Locate the cell with the specified text and output its [x, y] center coordinate. 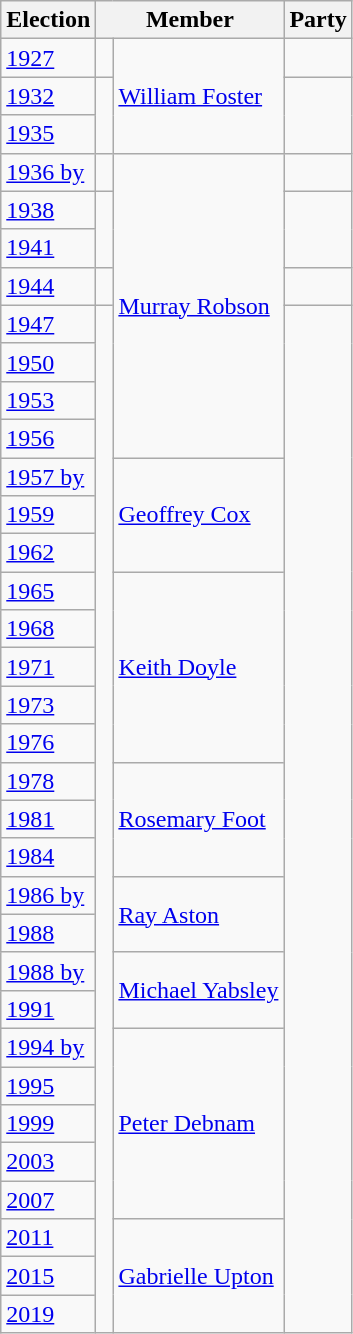
1999 [48, 1124]
1973 [48, 705]
1927 [48, 58]
Election [48, 20]
2015 [48, 1276]
1984 [48, 857]
1941 [48, 248]
Geoffrey Cox [198, 515]
1950 [48, 362]
1988 [48, 933]
2019 [48, 1314]
Rosemary Foot [198, 819]
1994 by [48, 1047]
Ray Aston [198, 914]
Keith Doyle [198, 667]
1971 [48, 667]
1978 [48, 781]
1995 [48, 1085]
1956 [48, 438]
1953 [48, 400]
Gabrielle Upton [198, 1276]
Member [190, 20]
1986 by [48, 895]
Peter Debnam [198, 1123]
1938 [48, 210]
1947 [48, 324]
1957 by [48, 477]
1944 [48, 286]
1959 [48, 515]
Michael Yabsley [198, 990]
1981 [48, 819]
1991 [48, 1009]
Party [318, 20]
1968 [48, 629]
1962 [48, 553]
1935 [48, 134]
2011 [48, 1238]
1932 [48, 96]
1965 [48, 591]
Murray Robson [198, 305]
William Foster [198, 96]
1976 [48, 743]
1988 by [48, 971]
2007 [48, 1200]
2003 [48, 1162]
1936 by [48, 172]
